Scan for the cell matching the given text and deliver its (x, y) coordinate at center. 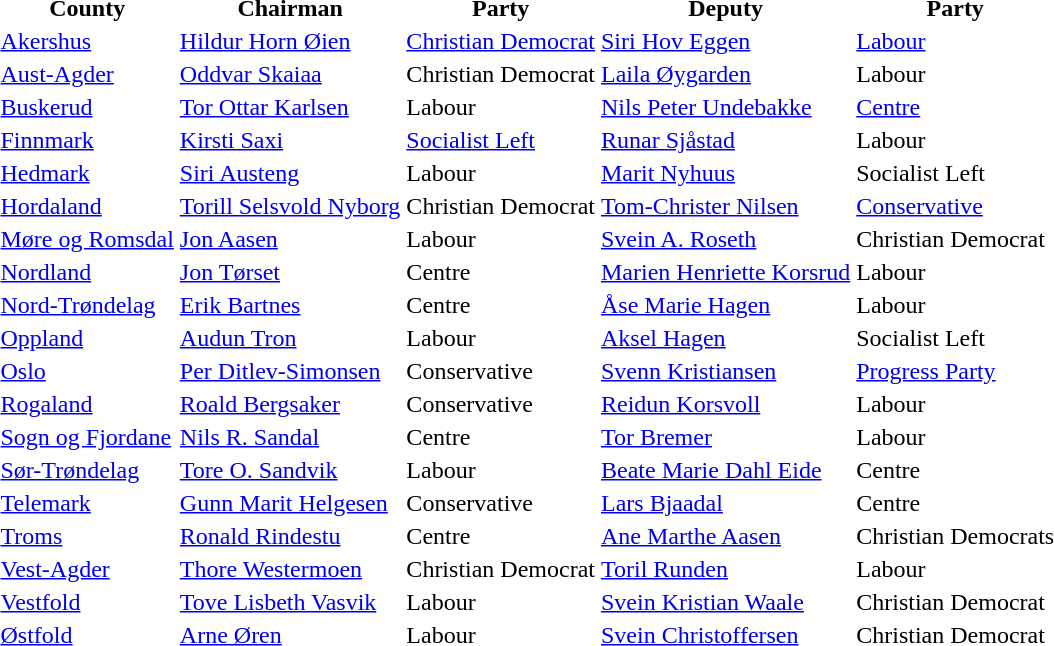
Thore Westermoen (290, 569)
Socialist Left (501, 140)
Erik Bartnes (290, 305)
Toril Runden (725, 569)
Ane Marthe Aasen (725, 536)
Roald Bergsaker (290, 404)
Jon Tørset (290, 272)
Beate Marie Dahl Eide (725, 470)
Marit Nyhuus (725, 173)
Marien Henriette Korsrud (725, 272)
Runar Sjåstad (725, 140)
Siri Austeng (290, 173)
Tor Ottar Karlsen (290, 107)
Per Ditlev-Simonsen (290, 371)
Nils Peter Undebakke (725, 107)
Tom-Christer Nilsen (725, 206)
Tove Lisbeth Vasvik (290, 602)
Siri Hov Eggen (725, 41)
Kirsti Saxi (290, 140)
Svein A. Roseth (725, 239)
Ronald Rindestu (290, 536)
Laila Øygarden (725, 74)
Gunn Marit Helgesen (290, 503)
Åse Marie Hagen (725, 305)
Aksel Hagen (725, 338)
Torill Selsvold Nyborg (290, 206)
Lars Bjaadal (725, 503)
Audun Tron (290, 338)
Oddvar Skaiaa (290, 74)
Tore O. Sandvik (290, 470)
Svein Kristian Waale (725, 602)
Reidun Korsvoll (725, 404)
Hildur Horn Øien (290, 41)
Jon Aasen (290, 239)
Nils R. Sandal (290, 437)
Svenn Kristiansen (725, 371)
Tor Bremer (725, 437)
